Detect which cell encompasses the target text, then output its [X, Y] center coordinate. 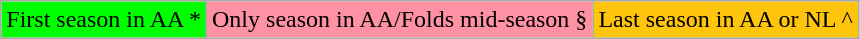
First season in AA * [104, 20]
Last season in AA or NL ^ [726, 20]
Only season in AA/Folds mid-season § [400, 20]
